Output the [X, Y] coordinate of the center of the cell containing the given text.  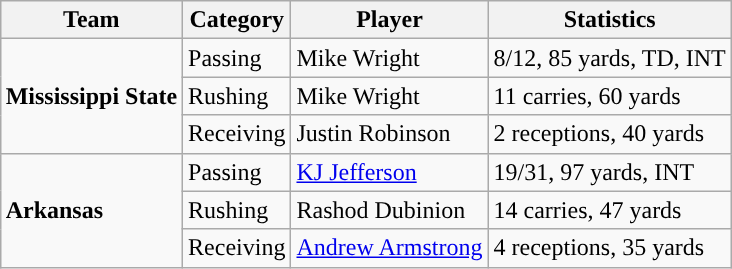
2 receptions, 40 yards [610, 134]
14 carries, 47 yards [610, 210]
Statistics [610, 20]
4 receptions, 35 yards [610, 248]
Rashod Dubinion [390, 210]
Justin Robinson [390, 134]
Team [91, 20]
11 carries, 60 yards [610, 96]
8/12, 85 yards, TD, INT [610, 58]
Andrew Armstrong [390, 248]
Category [237, 20]
Player [390, 20]
Arkansas [91, 210]
19/31, 97 yards, INT [610, 172]
Mississippi State [91, 96]
KJ Jefferson [390, 172]
